Find where the given text appears and provide that cell's center as (X, Y) coordinate. 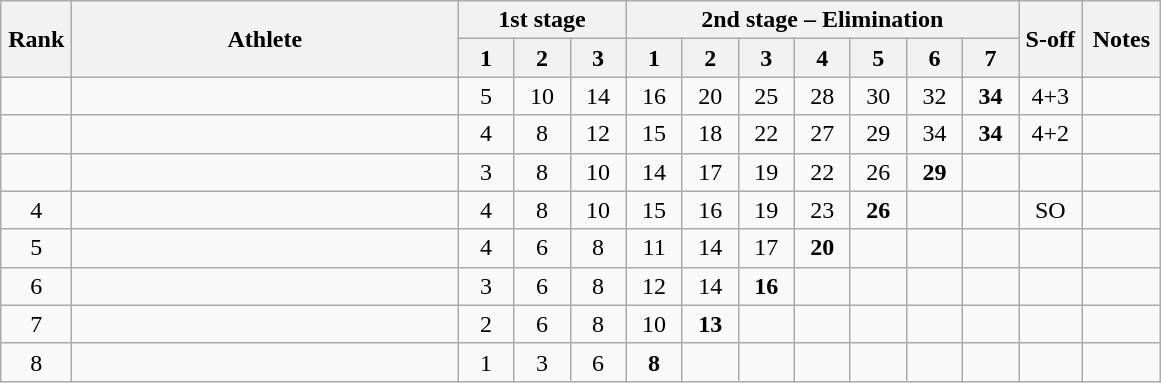
27 (822, 134)
18 (710, 134)
13 (710, 324)
Rank (36, 39)
28 (822, 96)
32 (934, 96)
23 (822, 210)
S-off (1050, 39)
1st stage (542, 20)
2nd stage – Elimination (822, 20)
Notes (1122, 39)
SO (1050, 210)
4+2 (1050, 134)
30 (878, 96)
Athlete (265, 39)
25 (766, 96)
4+3 (1050, 96)
11 (654, 248)
